Search for the cell housing the specified text and yield its [x, y] center coordinate. 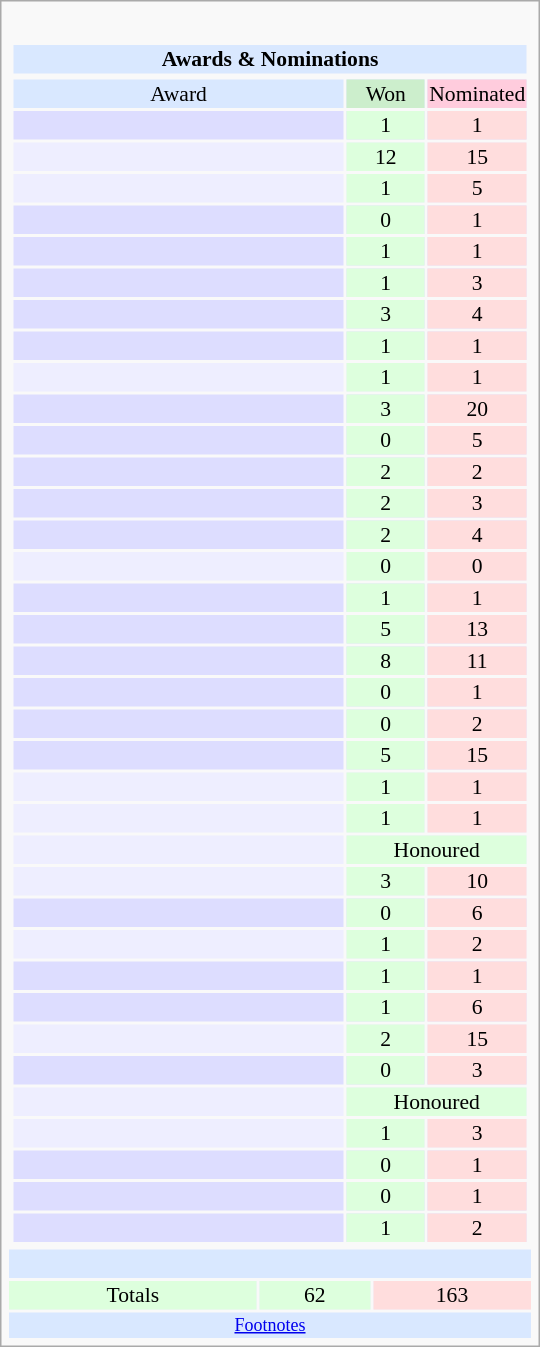
Totals [133, 1295]
20 [478, 408]
13 [478, 629]
62 [315, 1295]
10 [478, 881]
12 [386, 156]
8 [386, 660]
Award [178, 93]
Awards & Nominations [270, 59]
Won [386, 93]
Nominated [478, 93]
11 [478, 660]
Footnotes [270, 1325]
163 [452, 1295]
